Detect which cell encompasses the target text, then output its (x, y) center coordinate. 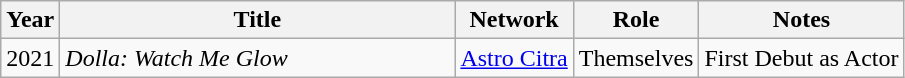
Year (30, 20)
First Debut as Actor (802, 58)
Notes (802, 20)
Network (514, 20)
Dolla: Watch Me Glow (258, 58)
Title (258, 20)
2021 (30, 58)
Themselves (636, 58)
Astro Citra (514, 58)
Role (636, 20)
